Scan for the cell matching the given text and deliver its [X, Y] coordinate at center. 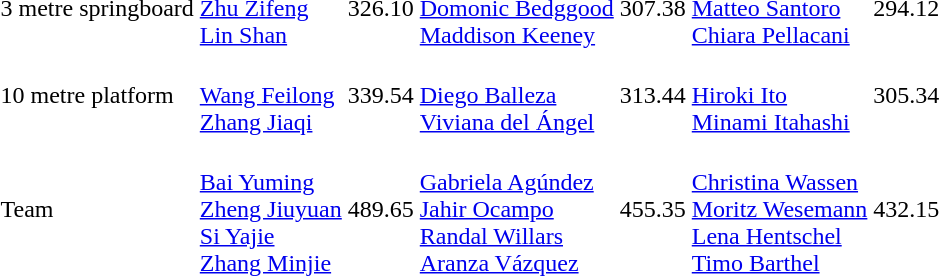
Hiroki ItoMinami Itahashi [780, 95]
339.54 [380, 95]
Diego BallezaViviana del Ángel [516, 95]
Wang FeilongZhang Jiaqi [270, 95]
313.44 [652, 95]
